Provide the (X, Y) coordinate of the cell's center where the given text is located.  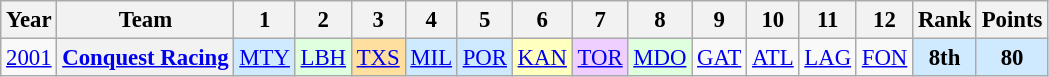
3 (378, 20)
7 (600, 20)
MTY (264, 58)
2 (323, 20)
GAT (720, 58)
LAG (828, 58)
TXS (378, 58)
TOR (600, 58)
4 (431, 20)
11 (828, 20)
6 (542, 20)
Year (29, 20)
MDO (660, 58)
Rank (945, 20)
9 (720, 20)
80 (1012, 58)
10 (773, 20)
Team (146, 20)
Conquest Racing (146, 58)
8 (660, 20)
8th (945, 58)
12 (884, 20)
KAN (542, 58)
POR (484, 58)
2001 (29, 58)
Points (1012, 20)
ATL (773, 58)
5 (484, 20)
MIL (431, 58)
1 (264, 20)
LBH (323, 58)
FON (884, 58)
